For the text-containing cell, return its midpoint in (X, Y) coordinate format. 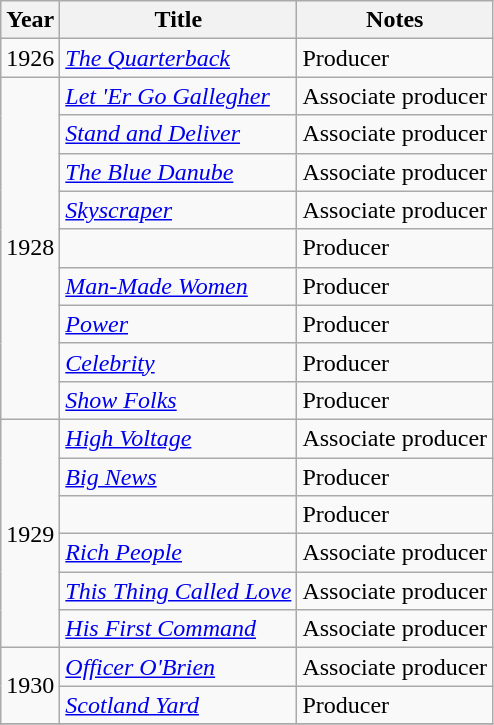
1930 (30, 686)
This Thing Called Love (178, 591)
Scotland Yard (178, 705)
Year (30, 20)
Man-Made Women (178, 286)
1928 (30, 248)
His First Command (178, 629)
The Blue Danube (178, 172)
Notes (395, 20)
Skyscraper (178, 210)
1929 (30, 533)
Power (178, 324)
Big News (178, 477)
Officer O'Brien (178, 667)
The Quarterback (178, 58)
Stand and Deliver (178, 134)
1926 (30, 58)
Rich People (178, 553)
Title (178, 20)
Celebrity (178, 362)
Let 'Er Go Gallegher (178, 96)
Show Folks (178, 400)
High Voltage (178, 438)
